Find where the given text appears and provide that cell's center as (X, Y) coordinate. 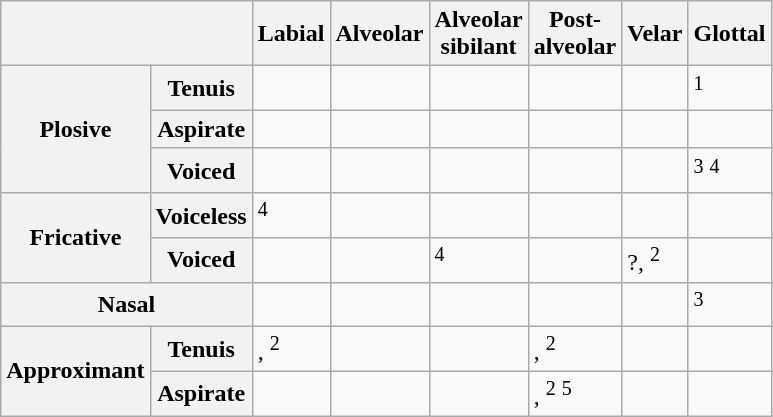
Post-alveolar (575, 34)
3 4 (730, 170)
3 (730, 304)
Glottal (730, 34)
Approximant (76, 372)
Voiceless (201, 216)
Velar (655, 34)
Nasal (126, 304)
Fricative (76, 238)
Alveolarsibilant (478, 34)
1 (730, 88)
Plosive (76, 130)
Alveolar (380, 34)
?, 2 (655, 260)
, 2 5 (575, 394)
Labial (291, 34)
